Capture the cell that displays the provided text and extract its (x, y) central coordinate. 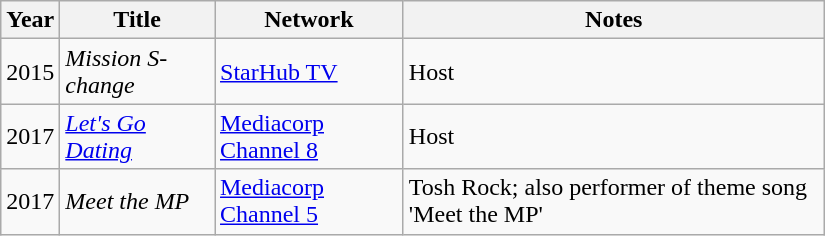
Mediacorp Channel 8 (308, 136)
Let's Go Dating (138, 136)
StarHub TV (308, 72)
2015 (30, 72)
Notes (614, 20)
Tosh Rock; also performer of theme song 'Meet the MP' (614, 202)
Year (30, 20)
Title (138, 20)
Mediacorp Channel 5 (308, 202)
Network (308, 20)
Mission S-change (138, 72)
Meet the MP (138, 202)
